Search for the cell housing the specified text and yield its (x, y) center coordinate. 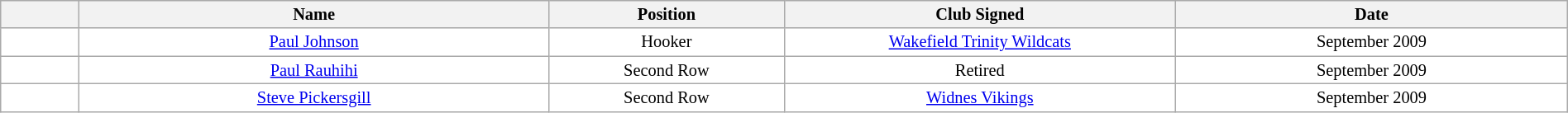
Wakefield Trinity Wildcats (980, 42)
Paul Johnson (313, 42)
Position (667, 14)
Steve Pickersgill (313, 97)
Retired (980, 70)
Widnes Vikings (980, 97)
Date (1372, 14)
Name (313, 14)
Club Signed (980, 14)
Paul Rauhihi (313, 70)
Hooker (667, 42)
